Scan for the cell matching the given text and deliver its (X, Y) coordinate at center. 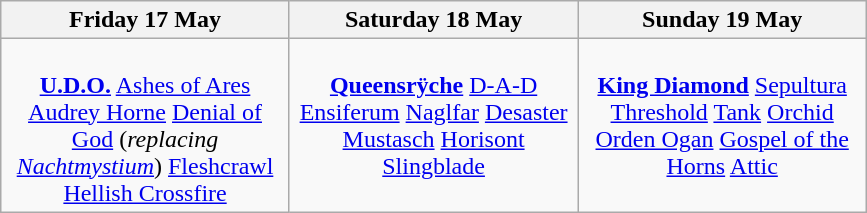
Friday 17 May (146, 20)
Sunday 19 May (722, 20)
Queensrÿche D-A-D Ensiferum Naglfar Desaster Mustasch Horisont Slingblade (434, 126)
U.D.O. Ashes of Ares Audrey Horne Denial of God (replacing Nachtmystium) Fleshcrawl Hellish Crossfire (146, 126)
Saturday 18 May (434, 20)
King Diamond Sepultura Threshold Tank Orchid Orden Ogan Gospel of the Horns Attic (722, 126)
